Capture the cell that displays the provided text and extract its (x, y) central coordinate. 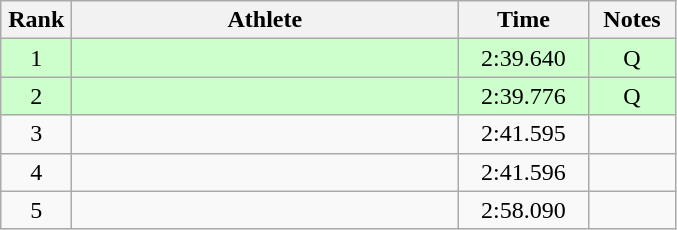
Athlete (265, 20)
1 (36, 58)
Rank (36, 20)
2 (36, 96)
2:41.596 (524, 172)
2:58.090 (524, 210)
2:39.640 (524, 58)
3 (36, 134)
2:41.595 (524, 134)
4 (36, 172)
Time (524, 20)
Notes (632, 20)
2:39.776 (524, 96)
5 (36, 210)
